Capture the cell that displays the provided text and extract its [x, y] central coordinate. 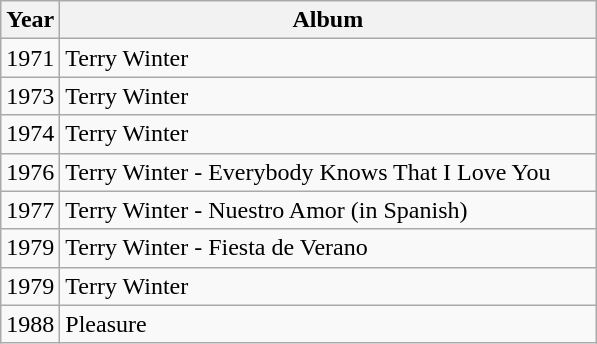
1973 [30, 96]
Album [328, 20]
Terry Winter - Fiesta de Verano [328, 248]
Pleasure [328, 324]
1977 [30, 210]
1988 [30, 324]
1971 [30, 58]
1976 [30, 172]
Year [30, 20]
Terry Winter - Everybody Knows That I Love You [328, 172]
1974 [30, 134]
Terry Winter - Nuestro Amor (in Spanish) [328, 210]
